Capture the cell that displays the provided text and extract its [X, Y] central coordinate. 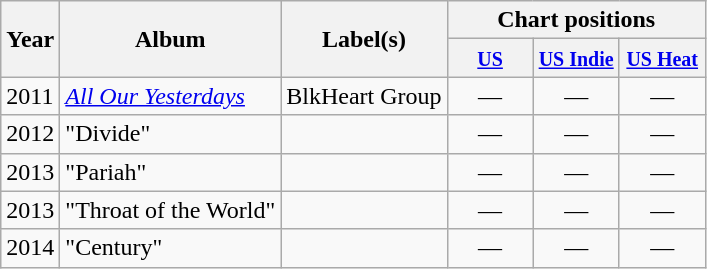
All Our Yesterdays [170, 96]
BlkHeart Group [364, 96]
2012 [30, 134]
"Century" [170, 248]
US [490, 58]
Label(s) [364, 39]
"Divide" [170, 134]
Year [30, 39]
2011 [30, 96]
"Throat of the World" [170, 210]
Album [170, 39]
"Pariah" [170, 172]
2014 [30, 248]
Chart positions [576, 20]
US Heat [662, 58]
US Indie [576, 58]
